Scan for the cell matching the given text and deliver its [X, Y] coordinate at center. 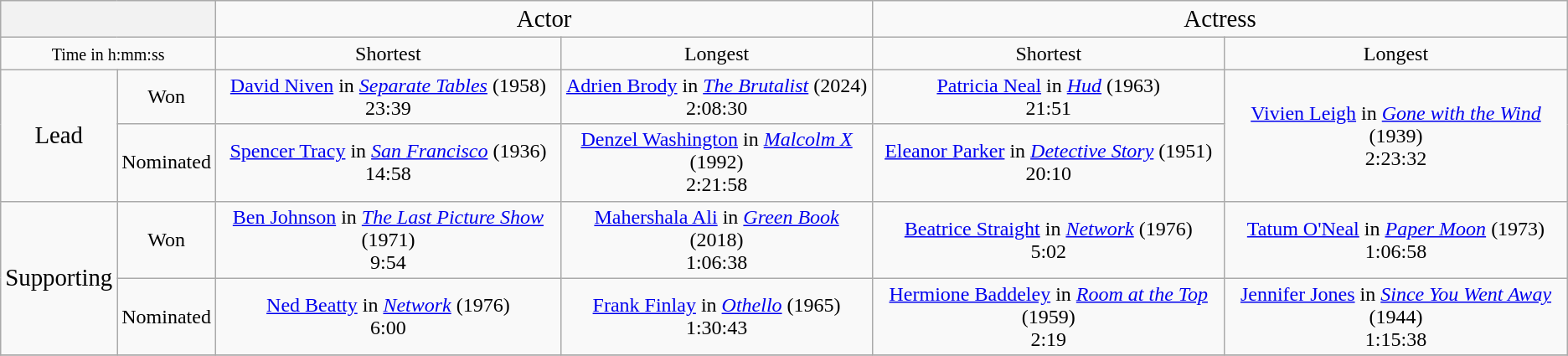
Denzel Washington in Malcolm X (1992)2:21:58 [716, 163]
Mahershala Ali in Green Book (2018)1:06:38 [716, 240]
Beatrice Straight in Network (1976)5:02 [1049, 240]
Tatum O'Neal in Paper Moon (1973)1:06:58 [1396, 240]
Jennifer Jones in Since You Went Away (1944)1:15:38 [1396, 317]
Time in h:mm:ss [109, 54]
Eleanor Parker in Detective Story (1951)20:10 [1049, 163]
David Niven in Separate Tables (1958)23:39 [388, 97]
Vivien Leigh in Gone with the Wind (1939)2:23:32 [1396, 136]
Frank Finlay in Othello (1965)1:30:43 [716, 317]
Supporting [59, 278]
Actor [544, 19]
Lead [59, 136]
Patricia Neal in Hud (1963)21:51 [1049, 97]
Actress [1220, 19]
Ned Beatty in Network (1976)6:00 [388, 317]
Adrien Brody in The Brutalist (2024)2:08:30 [716, 97]
Ben Johnson in The Last Picture Show (1971)9:54 [388, 240]
Hermione Baddeley in Room at the Top (1959)2:19 [1049, 317]
Spencer Tracy in San Francisco (1936)14:58 [388, 163]
